Return [x, y] of the center of cell containing provided text 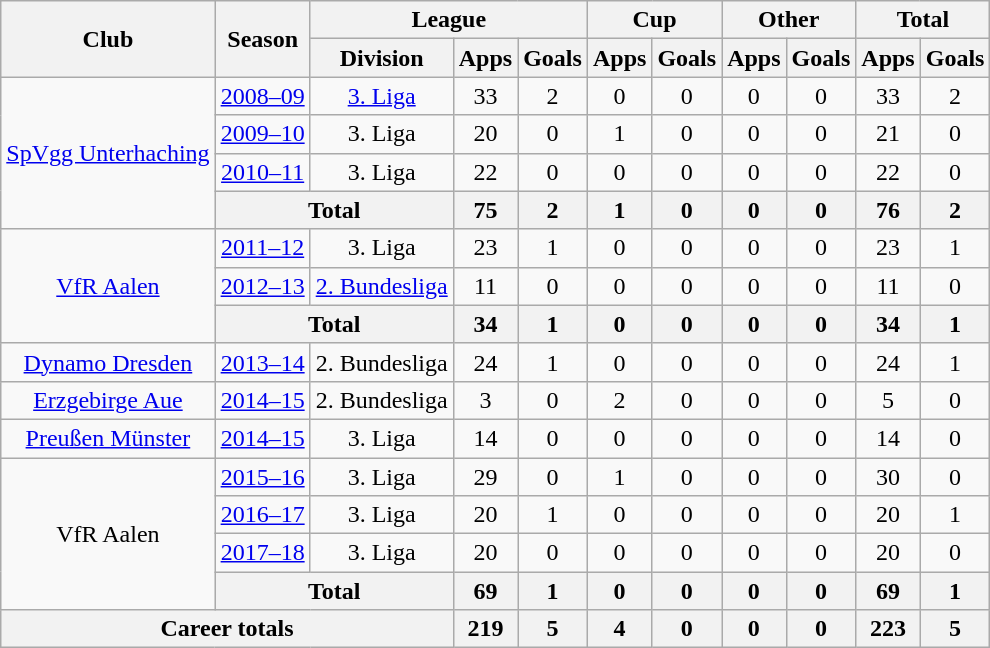
4 [619, 629]
2010–11 [262, 172]
Dynamo Dresden [108, 362]
2008–09 [262, 96]
Other [789, 20]
3 [485, 400]
29 [485, 477]
2011–12 [262, 248]
76 [888, 210]
Division [382, 58]
Cup [654, 20]
2013–14 [262, 362]
Season [262, 39]
30 [888, 477]
75 [485, 210]
Career totals [227, 629]
223 [888, 629]
2016–17 [262, 515]
2012–13 [262, 286]
Erzgebirge Aue [108, 400]
219 [485, 629]
2017–18 [262, 553]
2009–10 [262, 134]
Club [108, 39]
Preußen Münster [108, 438]
21 [888, 134]
SpVgg Unterhaching [108, 153]
2015–16 [262, 477]
League [448, 20]
